Provide the [X, Y] coordinate of the cell's center where the given text is located.  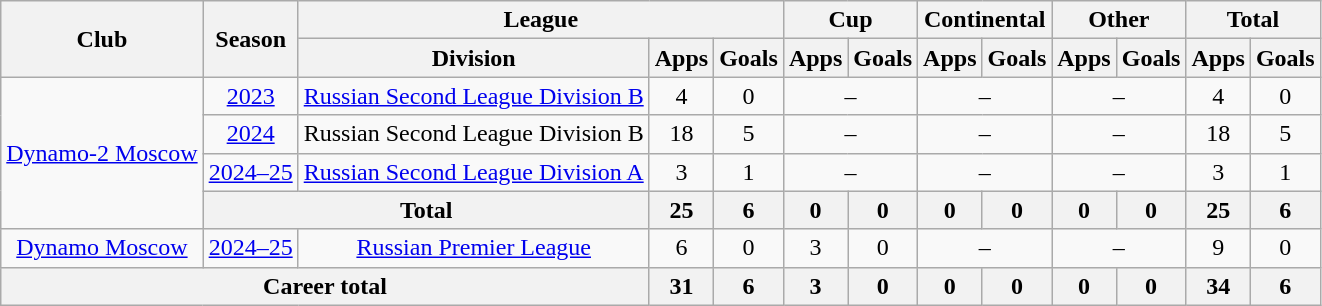
Russian Premier League [474, 248]
2023 [250, 96]
Division [474, 58]
Dynamo-2 Moscow [102, 153]
2024 [250, 134]
Career total [325, 286]
Other [1119, 20]
Continental [985, 20]
Dynamo Moscow [102, 248]
34 [1218, 286]
9 [1218, 248]
31 [681, 286]
Club [102, 39]
Russian Second League Division A [474, 172]
League [540, 20]
Season [250, 39]
Cup [850, 20]
